From the cell containing the given text, extract its center point as (x, y) coordinate. 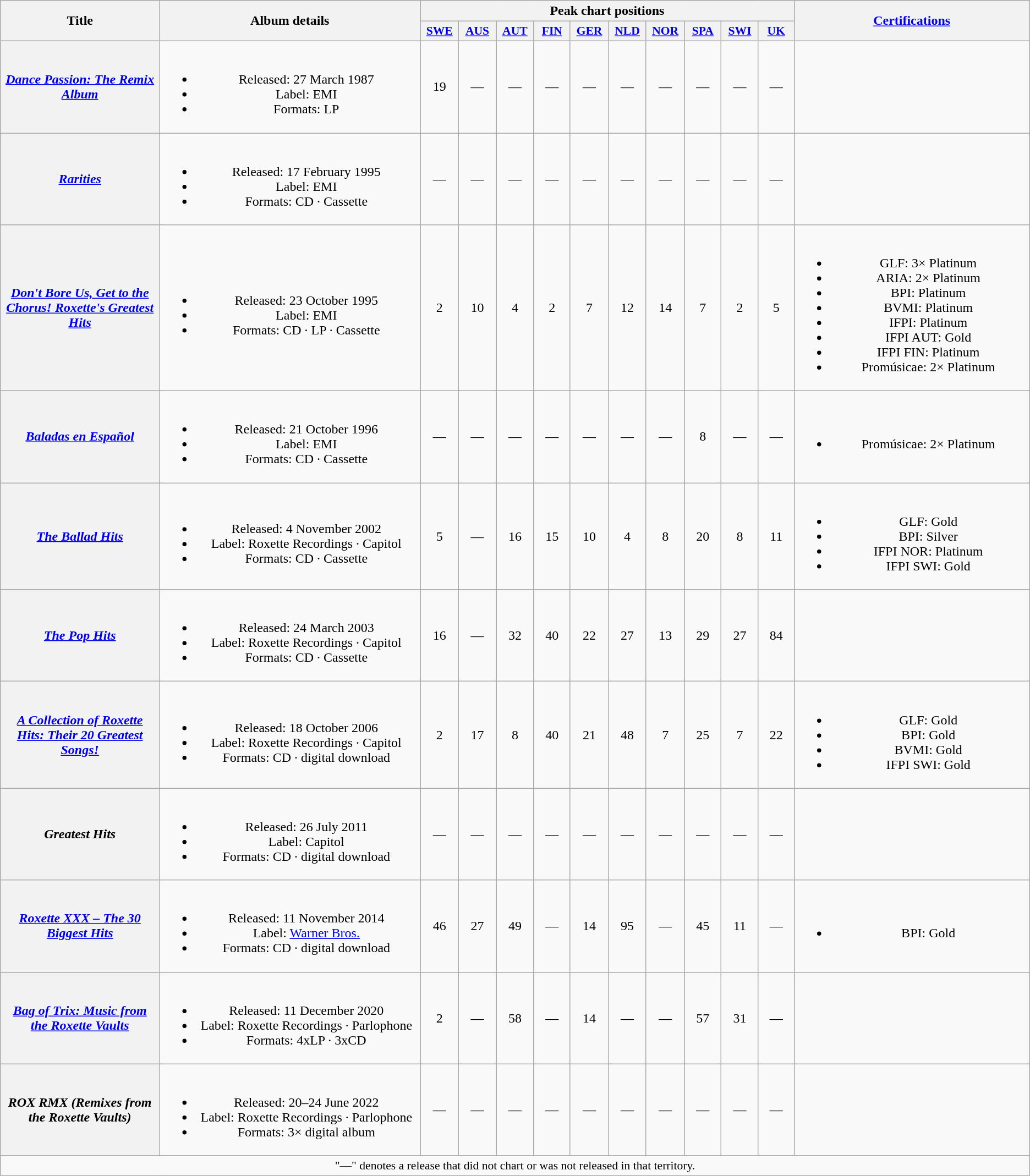
Peak chart positions (607, 11)
57 (703, 1018)
29 (703, 636)
ROX RMX (Remixes from the Roxette Vaults) (80, 1110)
GLF: GoldBPI: SilverIFPI NOR: PlatinumIFPI SWI: Gold (912, 536)
95 (627, 926)
Title (80, 21)
17 (477, 735)
"—" denotes a release that did not chart or was not released in that territory. (515, 1166)
12 (627, 308)
The Pop Hits (80, 636)
FIN (552, 31)
Released: 21 October 1996Label: EMIFormats: CD · Cassette (290, 437)
SPA (703, 31)
Dance Passion: The Remix Album (80, 87)
Rarities (80, 179)
Released: 18 October 2006Label: Roxette Recordings · CapitolFormats: CD · digital download (290, 735)
SWE (440, 31)
19 (440, 87)
Released: 11 December 2020Label: Roxette Recordings · ParlophoneFormats: 4xLP · 3xCD (290, 1018)
58 (515, 1018)
Released: 4 November 2002Label: Roxette Recordings · CapitolFormats: CD · Cassette (290, 536)
GER (589, 31)
Baladas en Español (80, 437)
20 (703, 536)
Certifications (912, 21)
Released: 26 July 2011Label: CapitolFormats: CD · digital download (290, 834)
45 (703, 926)
31 (740, 1018)
SWI (740, 31)
Bag of Trix: Music from the Roxette Vaults (80, 1018)
Promúsicae: 2× Platinum (912, 437)
Album details (290, 21)
Greatest Hits (80, 834)
Released: 17 February 1995Label: EMIFormats: CD · Cassette (290, 179)
32 (515, 636)
Don't Bore Us, Get to the Chorus! Roxette's Greatest Hits (80, 308)
BPI: Gold (912, 926)
AUT (515, 31)
49 (515, 926)
NLD (627, 31)
The Ballad Hits (80, 536)
15 (552, 536)
Released: 27 March 1987Label: EMIFormats: LP (290, 87)
Released: 24 March 2003Label: Roxette Recordings · CapitolFormats: CD · Cassette (290, 636)
Released: 11 November 2014Label: Warner Bros.Formats: CD · digital download (290, 926)
21 (589, 735)
13 (665, 636)
Released: 23 October 1995Label: EMIFormats: CD · LP · Cassette (290, 308)
UK (776, 31)
A Collection of Roxette Hits: Their 20 Greatest Songs! (80, 735)
GLF: 3× PlatinumARIA: 2× PlatinumBPI: PlatinumBVMI: PlatinumIFPI: PlatinumIFPI AUT: GoldIFPI FIN: PlatinumPromúsicae: 2× Platinum (912, 308)
25 (703, 735)
NOR (665, 31)
Roxette XXX – The 30 Biggest Hits (80, 926)
GLF: GoldBPI: GoldBVMI: GoldIFPI SWI: Gold (912, 735)
84 (776, 636)
AUS (477, 31)
48 (627, 735)
Released: 20–24 June 2022Label: Roxette Recordings · ParlophoneFormats: 3× digital album (290, 1110)
46 (440, 926)
